Output the [x, y] coordinate of the center of the cell containing the given text.  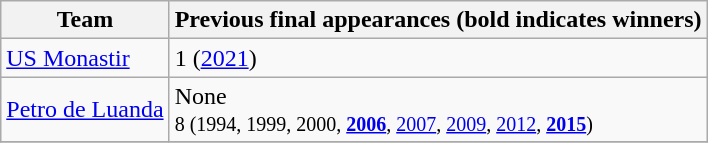
1 (2021) [438, 58]
US Monastir [85, 58]
Previous final appearances (bold indicates winners) [438, 20]
Team [85, 20]
None8 (1994, 1999, 2000, 2006, 2007, 2009, 2012, 2015) [438, 110]
Petro de Luanda [85, 110]
